Locate the cell with the specified text and output its [x, y] center coordinate. 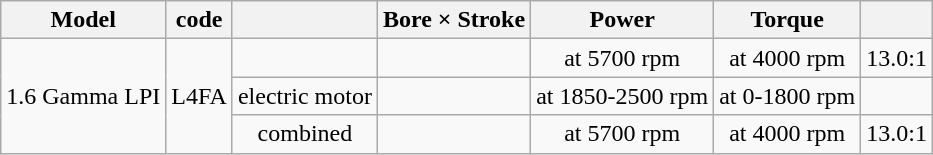
at 1850-2500 rpm [622, 96]
Torque [788, 20]
code [200, 20]
Bore × Stroke [454, 20]
combined [304, 134]
electric motor [304, 96]
Model [84, 20]
at 0-1800 rpm [788, 96]
1.6 Gamma LPI [84, 96]
L4FA [200, 96]
Power [622, 20]
